Extract the [X, Y] coordinate from the center of the cell holding the provided text.  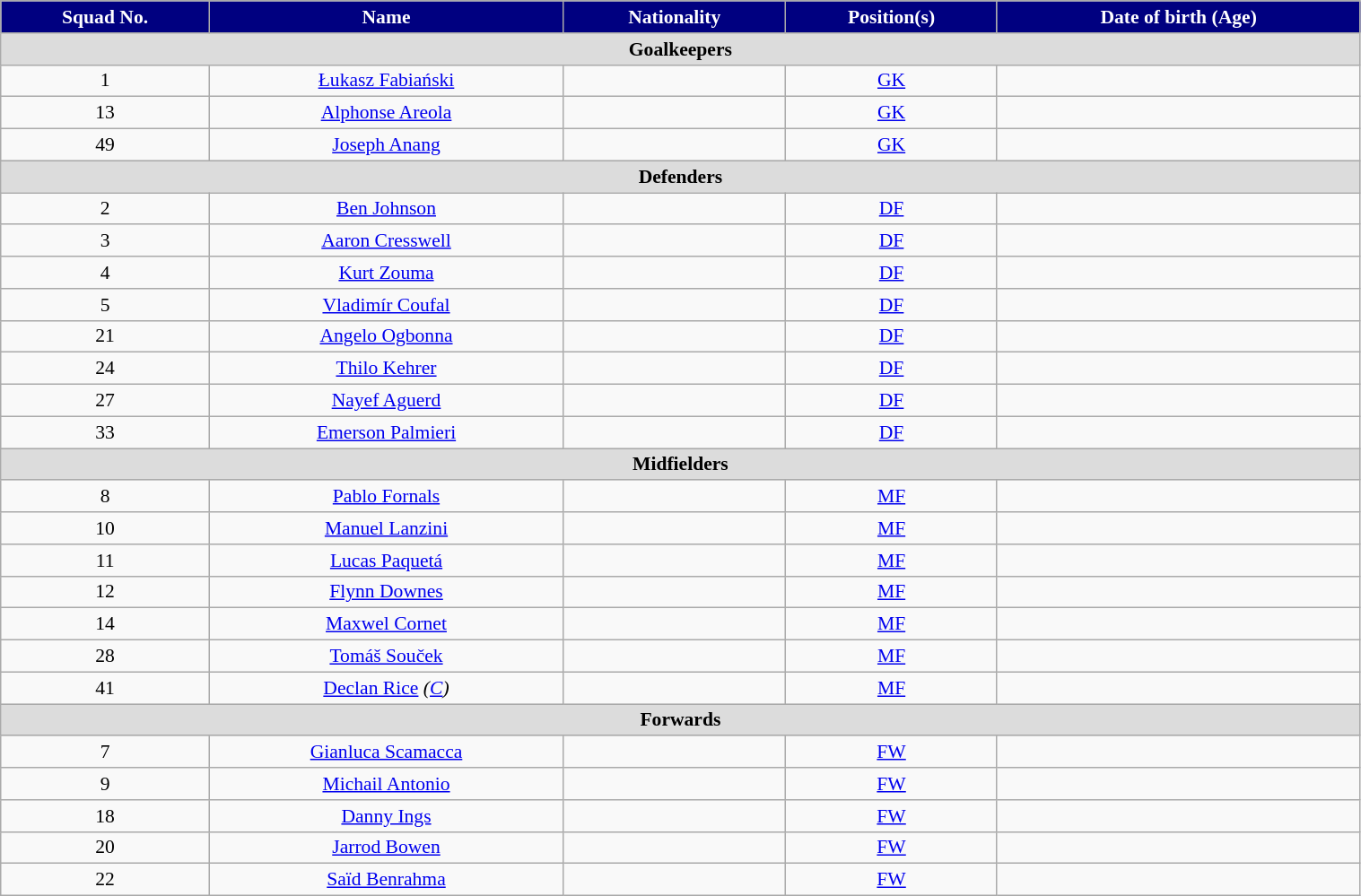
Goalkeepers [680, 49]
11 [106, 561]
Ben Johnson [386, 209]
28 [106, 657]
33 [106, 432]
Position(s) [892, 17]
Michail Antonio [386, 784]
Manuel Lanzini [386, 528]
Midfielders [680, 465]
Gianluca Scamacca [386, 752]
Flynn Downes [386, 592]
Angelo Ogbonna [386, 336]
18 [106, 816]
Thilo Kehrer [386, 369]
Saïd Benrahma [386, 880]
Lucas Paquetá [386, 561]
13 [106, 113]
5 [106, 305]
Maxwel Cornet [386, 624]
Pablo Fornals [386, 497]
20 [106, 848]
3 [106, 241]
27 [106, 401]
Defenders [680, 177]
Declan Rice (C) [386, 688]
21 [106, 336]
Nationality [675, 17]
7 [106, 752]
Danny Ings [386, 816]
8 [106, 497]
41 [106, 688]
Forwards [680, 720]
Aaron Cresswell [386, 241]
Kurt Zouma [386, 273]
Name [386, 17]
Jarrod Bowen [386, 848]
Emerson Palmieri [386, 432]
24 [106, 369]
Nayef Aguerd [386, 401]
Date of birth (Age) [1179, 17]
Łukasz Fabiański [386, 81]
2 [106, 209]
4 [106, 273]
Squad No. [106, 17]
Tomáš Souček [386, 657]
Alphonse Areola [386, 113]
Joseph Anang [386, 145]
Vladimír Coufal [386, 305]
9 [106, 784]
1 [106, 81]
10 [106, 528]
12 [106, 592]
14 [106, 624]
49 [106, 145]
22 [106, 880]
